Provide the (x, y) coordinate of the cell's center where the given text is located.  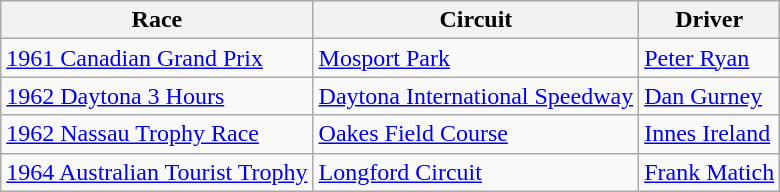
Daytona International Speedway (476, 96)
Race (157, 20)
Dan Gurney (710, 96)
Oakes Field Course (476, 134)
Peter Ryan (710, 58)
1961 Canadian Grand Prix (157, 58)
1962 Daytona 3 Hours (157, 96)
Circuit (476, 20)
Innes Ireland (710, 134)
Driver (710, 20)
Longford Circuit (476, 172)
Frank Matich (710, 172)
1964 Australian Tourist Trophy (157, 172)
1962 Nassau Trophy Race (157, 134)
Mosport Park (476, 58)
